Provide the (X, Y) coordinate of the cell's center where the given text is located.  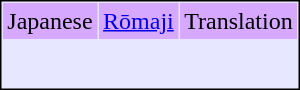
Rōmaji (139, 21)
Japanese (50, 21)
Translation (238, 21)
